Search for the cell housing the specified text and yield its [X, Y] center coordinate. 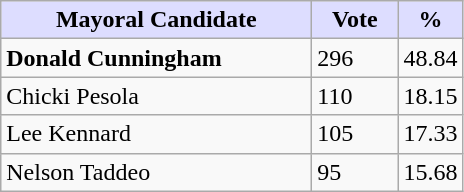
Nelson Taddeo [156, 172]
Vote [355, 20]
Donald Cunningham [156, 58]
% [430, 20]
296 [355, 58]
95 [355, 172]
17.33 [430, 134]
110 [355, 96]
105 [355, 134]
Mayoral Candidate [156, 20]
15.68 [430, 172]
Lee Kennard [156, 134]
18.15 [430, 96]
48.84 [430, 58]
Chicki Pesola [156, 96]
